Identify which cell holds the provided text, then report its [x, y] central coordinate. 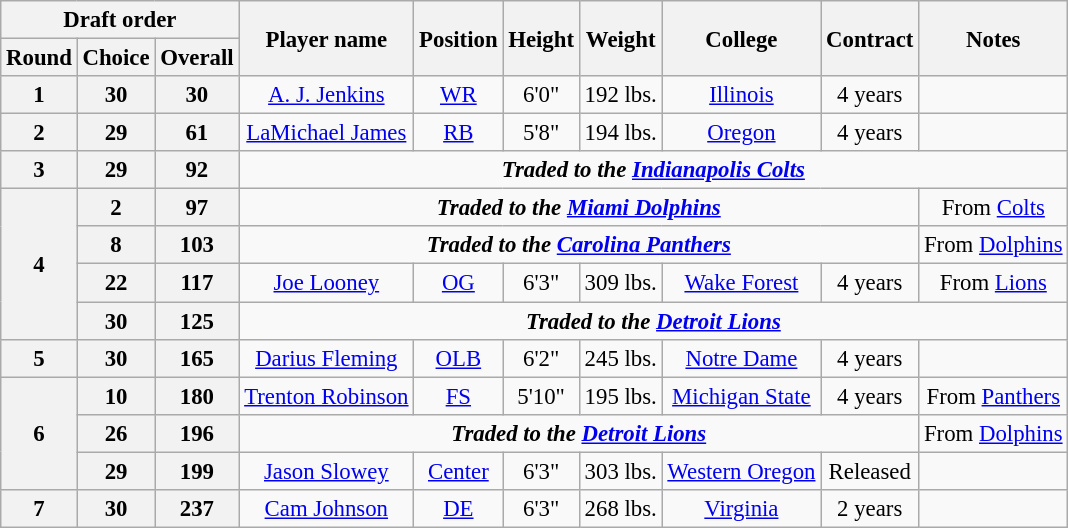
Draft order [120, 20]
125 [197, 321]
Center [458, 471]
309 lbs. [620, 283]
5'10" [541, 396]
3 [39, 170]
165 [197, 358]
College [742, 38]
Choice [116, 58]
196 [197, 433]
Michigan State [742, 396]
245 lbs. [620, 358]
199 [197, 471]
Height [541, 38]
Traded to the Carolina Panthers [579, 245]
Weight [620, 38]
268 lbs. [620, 509]
OLB [458, 358]
5 [39, 358]
Notes [994, 38]
6'2" [541, 358]
6'0" [541, 95]
303 lbs. [620, 471]
61 [197, 133]
DE [458, 509]
Released [870, 471]
180 [197, 396]
FS [458, 396]
Western Oregon [742, 471]
Contract [870, 38]
Traded to the Indianapolis Colts [654, 170]
Illinois [742, 95]
Traded to the Miami Dolphins [579, 208]
22 [116, 283]
Round [39, 58]
OG [458, 283]
Notre Dame [742, 358]
8 [116, 245]
92 [197, 170]
Darius Fleming [326, 358]
1 [39, 95]
192 lbs. [620, 95]
26 [116, 433]
RB [458, 133]
6 [39, 434]
Joe Looney [326, 283]
Jason Slowey [326, 471]
97 [197, 208]
Wake Forest [742, 283]
Oregon [742, 133]
LaMichael James [326, 133]
Trenton Robinson [326, 396]
103 [197, 245]
Position [458, 38]
From Lions [994, 283]
5'8" [541, 133]
From Colts [994, 208]
Virginia [742, 509]
WR [458, 95]
Cam Johnson [326, 509]
10 [116, 396]
194 lbs. [620, 133]
7 [39, 509]
117 [197, 283]
195 lbs. [620, 396]
From Panthers [994, 396]
A. J. Jenkins [326, 95]
Player name [326, 38]
Overall [197, 58]
2 years [870, 509]
237 [197, 509]
4 [39, 264]
